Locate the cell with the specified text and output its [X, Y] center coordinate. 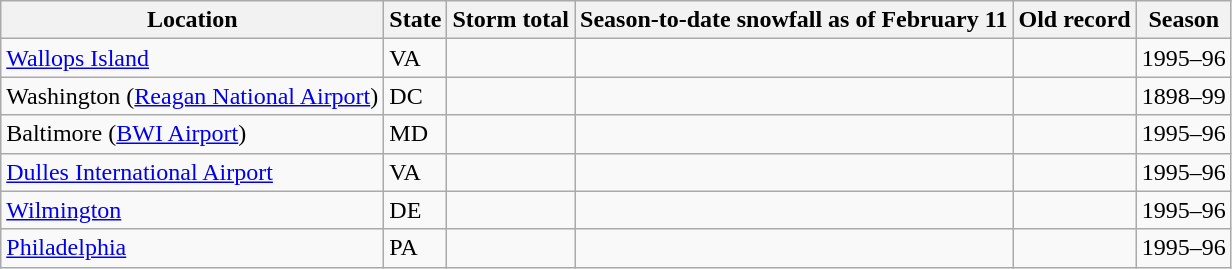
Location [192, 20]
Dulles International Airport [192, 172]
Old record [1074, 20]
1898–99 [1184, 96]
Season-to-date snowfall as of February 11 [794, 20]
Philadelphia [192, 248]
Storm total [511, 20]
DC [416, 96]
Season [1184, 20]
Washington (Reagan National Airport) [192, 96]
Wilmington [192, 210]
MD [416, 134]
Wallops Island [192, 58]
DE [416, 210]
State [416, 20]
PA [416, 248]
Baltimore (BWI Airport) [192, 134]
